Output the (X, Y) coordinate of the center of the cell containing the given text.  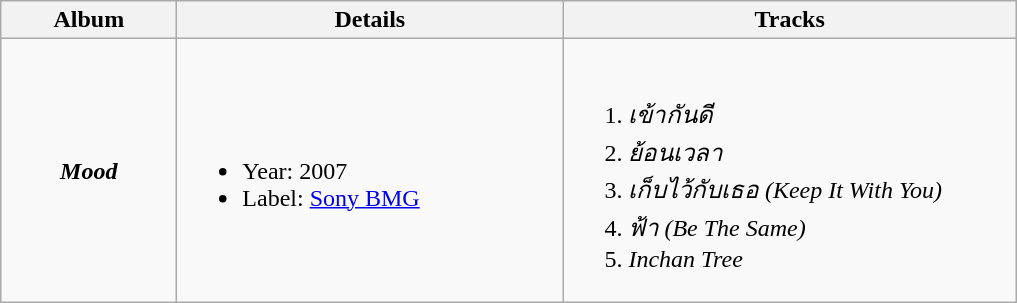
Mood (89, 170)
Details (370, 20)
เข้ากันดีย้อนเวลาเก็บไว้กับเธอ (Keep It With You)ฟ้า (Be The Same)Inchan Tree (790, 170)
Year: 2007Label: Sony BMG (370, 170)
Album (89, 20)
Tracks (790, 20)
